Search for the cell housing the specified text and yield its (x, y) center coordinate. 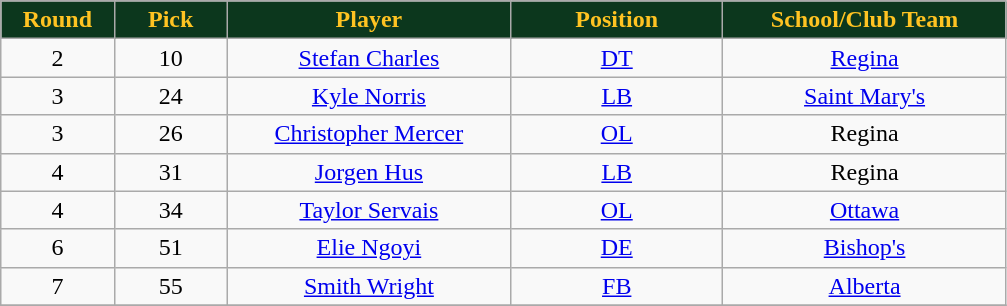
Taylor Servais (368, 210)
Kyle Norris (368, 96)
6 (58, 248)
Pick (170, 20)
7 (58, 286)
Alberta (864, 286)
2 (58, 58)
Ottawa (864, 210)
34 (170, 210)
Bishop's (864, 248)
Player (368, 20)
Round (58, 20)
Smith Wright (368, 286)
Jorgen Hus (368, 172)
31 (170, 172)
55 (170, 286)
26 (170, 134)
Elie Ngoyi (368, 248)
24 (170, 96)
School/Club Team (864, 20)
DE (617, 248)
FB (617, 286)
51 (170, 248)
Stefan Charles (368, 58)
Christopher Mercer (368, 134)
Position (617, 20)
Saint Mary's (864, 96)
DT (617, 58)
10 (170, 58)
